Pinpoint the cell where the given text exists, returning its (X, Y) midpoint coordinate. 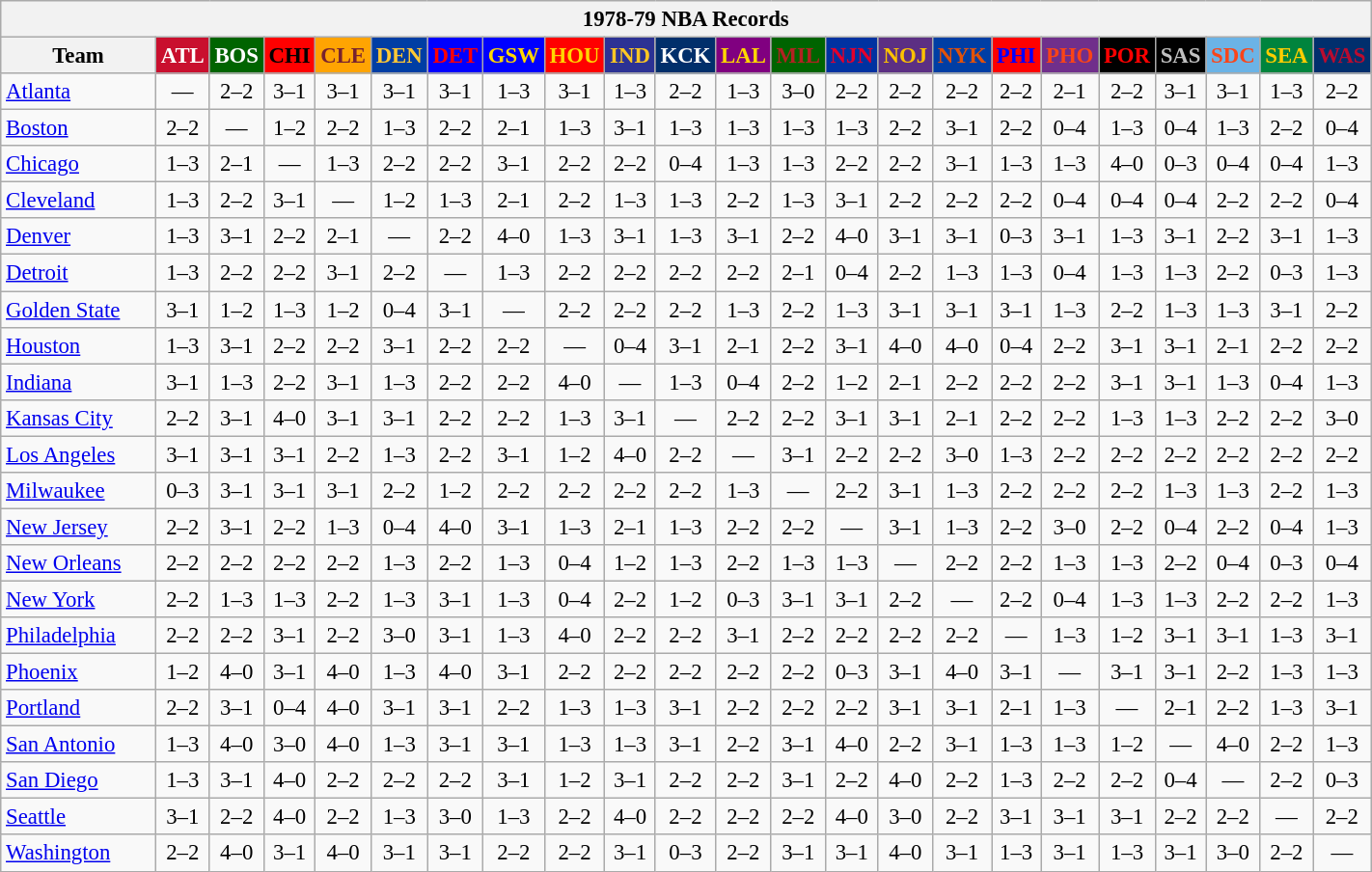
New York (79, 599)
CHI (289, 56)
Denver (79, 236)
Boston (79, 128)
SAS (1180, 56)
Atlanta (79, 92)
New Jersey (79, 527)
LAL (743, 56)
Indiana (79, 382)
DET (455, 56)
KCK (685, 56)
MIL (798, 56)
PHI (1017, 56)
Seattle (79, 817)
ATL (182, 56)
GSW (514, 56)
DEN (399, 56)
Phoenix (79, 672)
Milwaukee (79, 491)
NYK (961, 56)
Chicago (79, 164)
HOU (575, 56)
Houston (79, 345)
Washington (79, 854)
Detroit (79, 273)
POR (1127, 56)
1978-79 NBA Records (686, 19)
CLE (343, 56)
SDC (1233, 56)
San Antonio (79, 745)
WAS (1342, 56)
Cleveland (79, 201)
SEA (1287, 56)
NJN (851, 56)
San Diego (79, 780)
Portland (79, 708)
Team (79, 56)
NOJ (905, 56)
Los Angeles (79, 454)
Philadelphia (79, 636)
BOS (236, 56)
IND (630, 56)
PHO (1070, 56)
Golden State (79, 310)
New Orleans (79, 563)
Kansas City (79, 418)
